Detect which cell encompasses the target text, then output its [x, y] center coordinate. 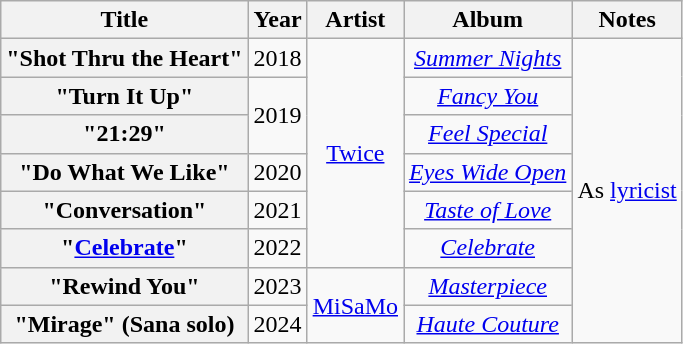
"Do What We Like" [124, 172]
2024 [278, 324]
Feel Special [488, 134]
Notes [627, 20]
Album [488, 20]
Title [124, 20]
2022 [278, 248]
Year [278, 20]
"Mirage" (Sana solo) [124, 324]
2018 [278, 58]
As lyricist [627, 191]
Eyes Wide Open [488, 172]
"Conversation" [124, 210]
"21:29" [124, 134]
Fancy You [488, 96]
Haute Couture [488, 324]
2020 [278, 172]
"Celebrate" [124, 248]
Summer Nights [488, 58]
MiSaMo [355, 305]
Masterpiece [488, 286]
2021 [278, 210]
Celebrate [488, 248]
Taste of Love [488, 210]
"Shot Thru the Heart" [124, 58]
"Rewind You" [124, 286]
2019 [278, 115]
2023 [278, 286]
"Turn It Up" [124, 96]
Artist [355, 20]
Twice [355, 153]
